Determine the (x, y) coordinate at the center of the cell enclosing the given text.  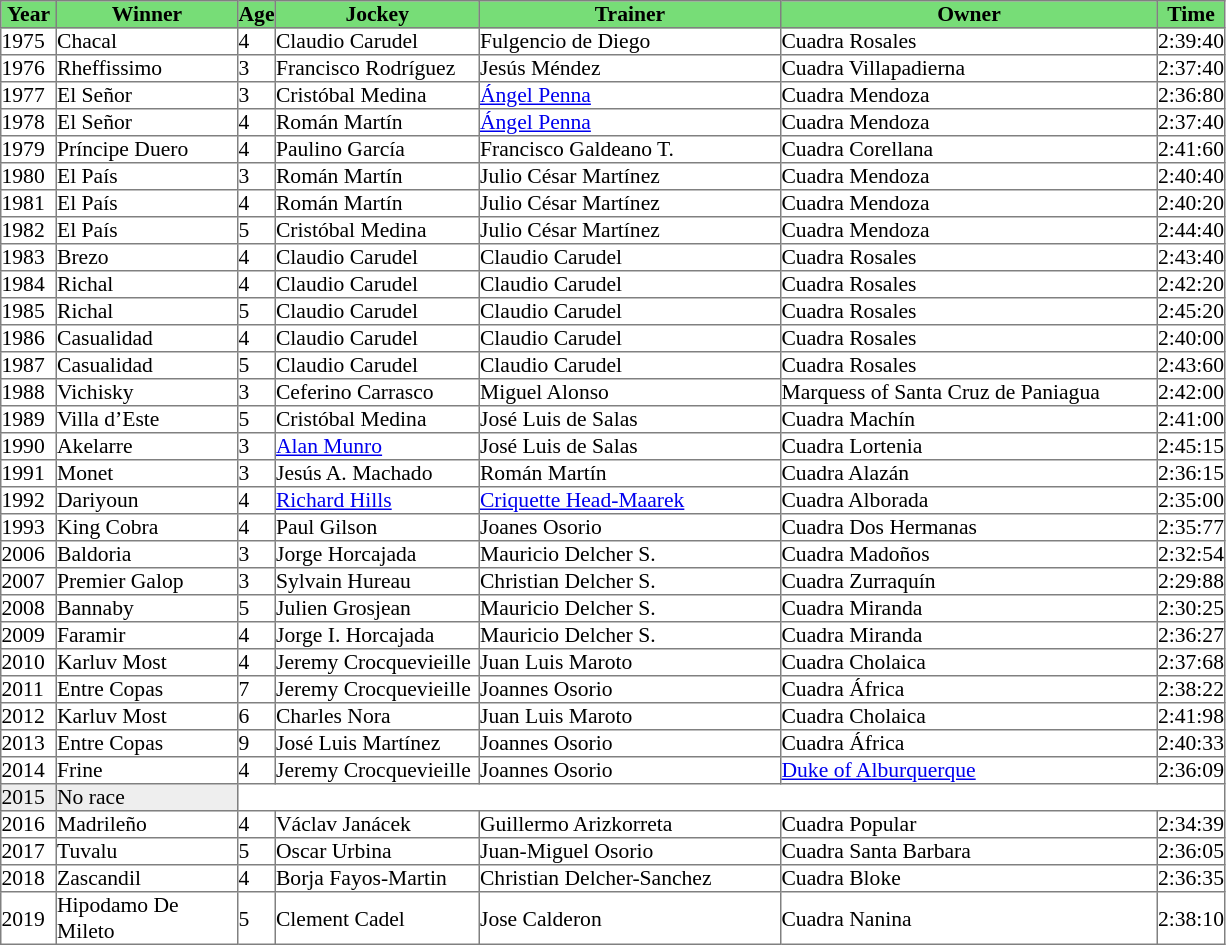
Frine (147, 770)
Cuadra Dos Hermanas (969, 528)
Trainer (630, 14)
Christian Delcher S. (630, 582)
Guillermo Arizkorreta (630, 824)
Jorge Horcajada (377, 554)
Zascandil (147, 878)
2:32:54 (1190, 554)
Cuadra Zurraquín (969, 582)
Chacal (147, 42)
Winner (147, 14)
Bannaby (147, 608)
Cuadra Nanina (969, 918)
2:43:60 (1190, 366)
Christian Delcher-Sanchez (630, 878)
2:40:40 (1190, 176)
1992 (29, 500)
2:36:35 (1190, 878)
2:42:20 (1190, 284)
Duke of Alburquerque (969, 770)
Alan Munro (377, 446)
1975 (29, 42)
Monet (147, 474)
1991 (29, 474)
Paulino García (377, 150)
Cuadra Santa Barbara (969, 852)
2:34:39 (1190, 824)
2:36:15 (1190, 474)
Cuadra Alborada (969, 500)
Cuadra Corellana (969, 150)
2:41:00 (1190, 420)
2:38:22 (1190, 690)
2:41:60 (1190, 150)
1986 (29, 338)
2:36:27 (1190, 636)
Cuadra Alazán (969, 474)
2011 (29, 690)
Hipodamo De Mileto (147, 918)
2:40:00 (1190, 338)
Paul Gilson (377, 528)
Year (29, 14)
2006 (29, 554)
2:30:25 (1190, 608)
2:36:05 (1190, 852)
1983 (29, 258)
Dariyoun (147, 500)
Time (1190, 14)
Jesús A. Machado (377, 474)
2018 (29, 878)
6 (256, 716)
2:43:40 (1190, 258)
Vichisky (147, 392)
Clement Cadel (377, 918)
Rheffissimo (147, 68)
2007 (29, 582)
1981 (29, 204)
Tuvalu (147, 852)
1982 (29, 230)
2009 (29, 636)
Villa d’Este (147, 420)
2:41:98 (1190, 716)
Baldoria (147, 554)
Francisco Rodríguez (377, 68)
1977 (29, 96)
Jose Calderon (630, 918)
Jockey (377, 14)
2:42:00 (1190, 392)
No race (147, 798)
2:36:80 (1190, 96)
1989 (29, 420)
Fulgencio de Diego (630, 42)
1990 (29, 446)
2:40:33 (1190, 744)
2012 (29, 716)
2:29:88 (1190, 582)
2010 (29, 662)
Juan-Miguel Osorio (630, 852)
2015 (29, 798)
José Luis Martínez (377, 744)
1979 (29, 150)
1976 (29, 68)
Cuadra Bloke (969, 878)
2:37:68 (1190, 662)
Owner (969, 14)
Cuadra Villapadierna (969, 68)
2014 (29, 770)
King Cobra (147, 528)
2:40:20 (1190, 204)
2:36:09 (1190, 770)
Ceferino Carrasco (377, 392)
1984 (29, 284)
2017 (29, 852)
7 (256, 690)
9 (256, 744)
Marquess of Santa Cruz de Paniagua (969, 392)
1987 (29, 366)
Francisco Galdeano T. (630, 150)
Václav Janácek (377, 824)
2:39:40 (1190, 42)
Julien Grosjean (377, 608)
Sylvain Hureau (377, 582)
2:45:20 (1190, 312)
Cuadra Popular (969, 824)
Akelarre (147, 446)
Cuadra Madoños (969, 554)
1988 (29, 392)
2:38:10 (1190, 918)
Miguel Alonso (630, 392)
2:35:00 (1190, 500)
Jorge I. Horcajada (377, 636)
Cuadra Lortenia (969, 446)
2013 (29, 744)
Brezo (147, 258)
1993 (29, 528)
1985 (29, 312)
2:44:40 (1190, 230)
Premier Galop (147, 582)
Faramir (147, 636)
Oscar Urbina (377, 852)
Madrileño (147, 824)
Age (256, 14)
2:35:77 (1190, 528)
2008 (29, 608)
Charles Nora (377, 716)
Príncipe Duero (147, 150)
Cuadra Machín (969, 420)
Joanes Osorio (630, 528)
2:45:15 (1190, 446)
1980 (29, 176)
Criquette Head-Maarek (630, 500)
1978 (29, 122)
2019 (29, 918)
2016 (29, 824)
Richard Hills (377, 500)
Jesús Méndez (630, 68)
Borja Fayos-Martin (377, 878)
